Search for the cell housing the specified text and yield its [x, y] center coordinate. 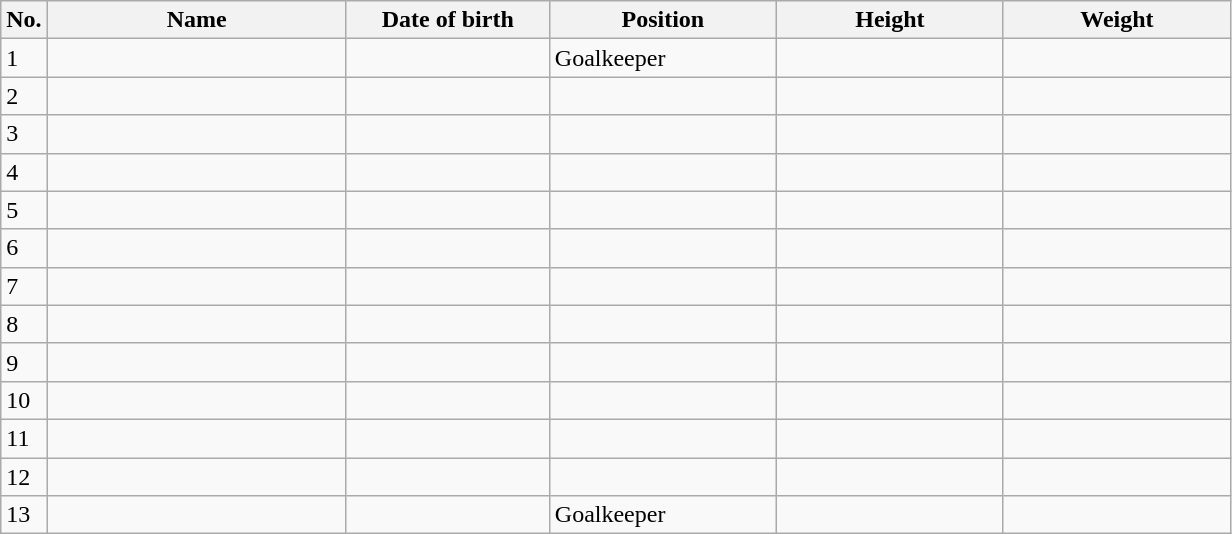
No. [24, 20]
Position [662, 20]
10 [24, 400]
Date of birth [448, 20]
8 [24, 324]
5 [24, 210]
13 [24, 515]
2 [24, 96]
Weight [1116, 20]
6 [24, 248]
Name [196, 20]
12 [24, 477]
11 [24, 438]
9 [24, 362]
3 [24, 134]
Height [890, 20]
1 [24, 58]
7 [24, 286]
4 [24, 172]
